Extract the [x, y] coordinate from the center of the cell holding the provided text.  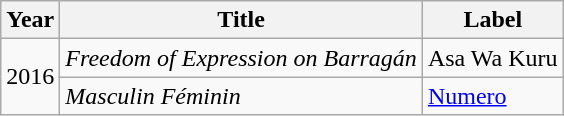
Masculin Féminin [242, 96]
Year [30, 20]
Title [242, 20]
Freedom of Expression on Barragán [242, 58]
Label [492, 20]
Asa Wa Kuru [492, 58]
2016 [30, 77]
Numero [492, 96]
